Extract the (x, y) coordinate from the center of the cell holding the provided text.  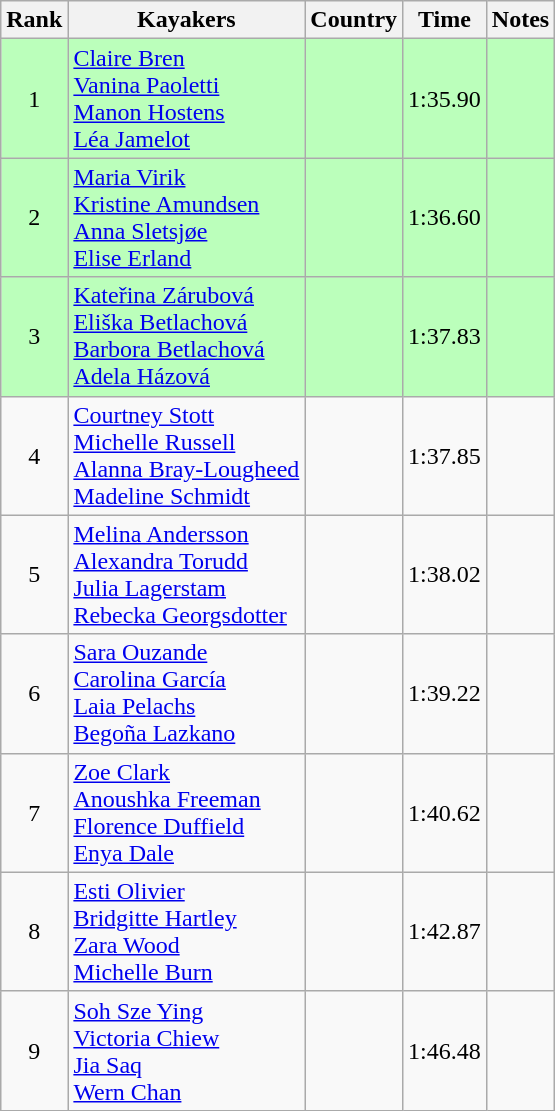
Kateřina ZárubováEliška BetlachováBarbora BetlachováAdela Házová (186, 336)
Kayakers (186, 20)
1:38.02 (445, 574)
4 (34, 456)
Zoe ClarkAnoushka FreemanFlorence DuffieldEnya Dale (186, 812)
Claire BrenVanina PaolettiManon HostensLéa Jamelot (186, 98)
1:36.60 (445, 218)
Soh Sze YingVictoria ChiewJia SaqWern Chan (186, 1050)
Courtney StottMichelle RussellAlanna Bray-LougheedMadeline Schmidt (186, 456)
1:42.87 (445, 932)
Notes (520, 20)
1:39.22 (445, 694)
Esti OlivierBridgitte HartleyZara WoodMichelle Burn (186, 932)
8 (34, 932)
1:35.90 (445, 98)
1:46.48 (445, 1050)
Rank (34, 20)
5 (34, 574)
3 (34, 336)
9 (34, 1050)
7 (34, 812)
1:37.83 (445, 336)
1:37.85 (445, 456)
Maria VirikKristine AmundsenAnna SletsjøeElise Erland (186, 218)
1:40.62 (445, 812)
Melina AnderssonAlexandra ToruddJulia LagerstamRebecka Georgsdotter (186, 574)
Time (445, 20)
Sara OuzandeCarolina GarcíaLaia PelachsBegoña Lazkano (186, 694)
Country (354, 20)
6 (34, 694)
1 (34, 98)
2 (34, 218)
